Locate the cell with the specified text and output its (x, y) center coordinate. 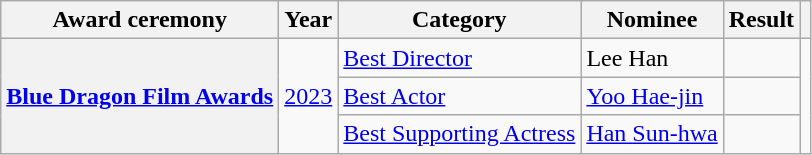
Best Supporting Actress (460, 134)
2023 (308, 96)
Yoo Hae-jin (652, 96)
Category (460, 20)
Award ceremony (140, 20)
Best Director (460, 58)
Han Sun-hwa (652, 134)
Nominee (652, 20)
Year (308, 20)
Result (761, 20)
Lee Han (652, 58)
Blue Dragon Film Awards (140, 96)
Best Actor (460, 96)
